Capture the cell that displays the provided text and extract its (X, Y) central coordinate. 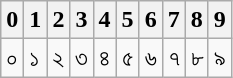
০ (12, 58)
2 (58, 20)
৭ (174, 58)
১ (36, 58)
1 (36, 20)
3 (82, 20)
৬ (150, 58)
২ (58, 58)
9 (220, 20)
৪ (104, 58)
7 (174, 20)
৫ (128, 58)
৩ (82, 58)
4 (104, 20)
৯ (220, 58)
৮ (196, 58)
5 (128, 20)
6 (150, 20)
8 (196, 20)
0 (12, 20)
